Pinpoint the cell where the given text exists, returning its (x, y) midpoint coordinate. 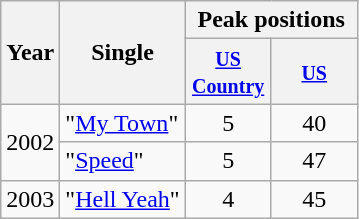
45 (314, 199)
"Speed" (122, 161)
Peak positions (271, 20)
2003 (30, 199)
US (314, 72)
"My Town" (122, 123)
Year (30, 52)
4 (228, 199)
"Hell Yeah" (122, 199)
47 (314, 161)
2002 (30, 142)
Single (122, 52)
US Country (228, 72)
40 (314, 123)
